For the text-containing cell, return its midpoint in (x, y) coordinate format. 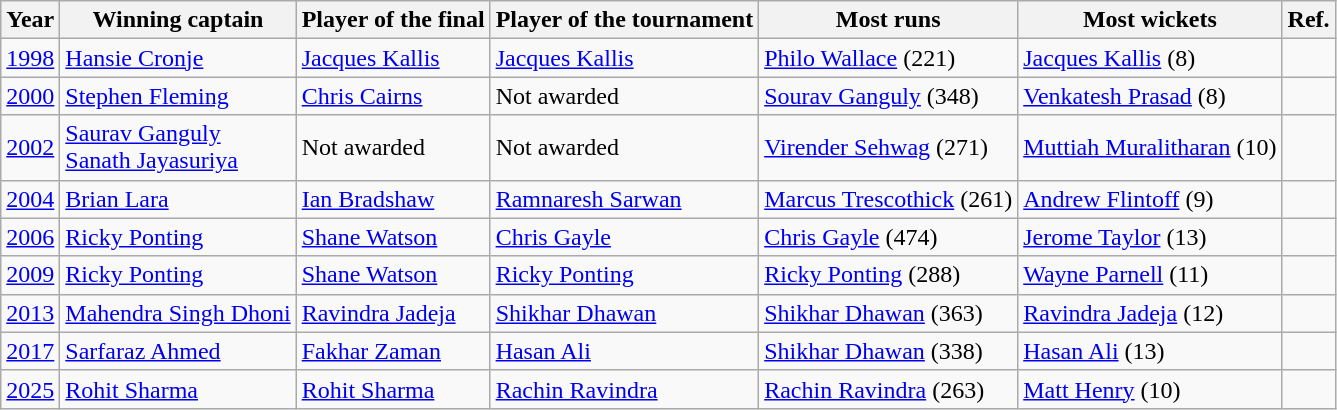
Ref. (1308, 20)
Matt Henry (10) (1150, 389)
2013 (30, 313)
Chris Gayle (624, 237)
Hasan Ali (624, 351)
Ian Bradshaw (393, 199)
Player of the final (393, 20)
2009 (30, 275)
Winning captain (178, 20)
Shikhar Dhawan (624, 313)
2004 (30, 199)
Marcus Trescothick (261) (888, 199)
Year (30, 20)
Sourav Ganguly (348) (888, 96)
1998 (30, 58)
Hasan Ali (13) (1150, 351)
Ramnaresh Sarwan (624, 199)
Chris Cairns (393, 96)
Shikhar Dhawan (338) (888, 351)
Venkatesh Prasad (8) (1150, 96)
Fakhar Zaman (393, 351)
Philo Wallace (221) (888, 58)
Rachin Ravindra (263) (888, 389)
Rachin Ravindra (624, 389)
Jacques Kallis (8) (1150, 58)
Ricky Ponting (288) (888, 275)
Ravindra Jadeja (12) (1150, 313)
Shikhar Dhawan (363) (888, 313)
2006 (30, 237)
Saurav Ganguly Sanath Jayasuriya (178, 148)
Mahendra Singh Dhoni (178, 313)
Virender Sehwag (271) (888, 148)
Jerome Taylor (13) (1150, 237)
Player of the tournament (624, 20)
Most runs (888, 20)
Chris Gayle (474) (888, 237)
2002 (30, 148)
Sarfaraz Ahmed (178, 351)
Brian Lara (178, 199)
Hansie Cronje (178, 58)
Wayne Parnell (11) (1150, 275)
Muttiah Muralitharan (10) (1150, 148)
2025 (30, 389)
Stephen Fleming (178, 96)
Most wickets (1150, 20)
2017 (30, 351)
2000 (30, 96)
Andrew Flintoff (9) (1150, 199)
Ravindra Jadeja (393, 313)
